Determine the (X, Y) coordinate at the center of the cell enclosing the given text.  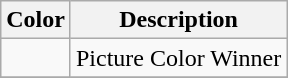
Description (178, 20)
Color (36, 20)
Picture Color Winner (178, 58)
